Provide the [x, y] coordinate of the cell's center where the given text is located.  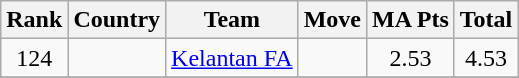
Total [486, 20]
2.53 [411, 58]
Team [232, 20]
MA Pts [411, 20]
124 [34, 58]
Country [117, 20]
4.53 [486, 58]
Move [332, 20]
Rank [34, 20]
Kelantan FA [232, 58]
